Find where the given text appears and provide that cell's center as (X, Y) coordinate. 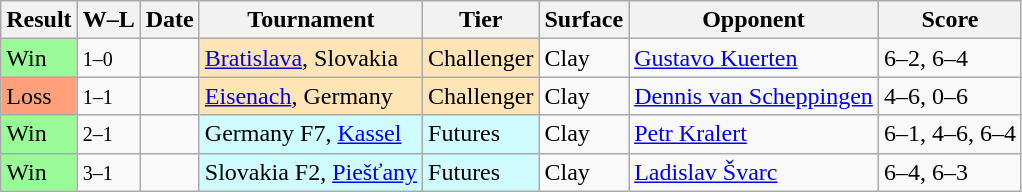
1–0 (108, 58)
Tier (481, 20)
6–1, 4–6, 6–4 (950, 134)
W–L (108, 20)
Dennis van Scheppingen (754, 96)
Gustavo Kuerten (754, 58)
Date (170, 20)
Eisenach, Germany (310, 96)
Slovakia F2, Piešťany (310, 172)
1–1 (108, 96)
Opponent (754, 20)
Bratislava, Slovakia (310, 58)
Petr Kralert (754, 134)
Result (39, 20)
Ladislav Švarc (754, 172)
4–6, 0–6 (950, 96)
3–1 (108, 172)
Surface (584, 20)
6–4, 6–3 (950, 172)
Germany F7, Kassel (310, 134)
Score (950, 20)
2–1 (108, 134)
Tournament (310, 20)
6–2, 6–4 (950, 58)
Loss (39, 96)
